Detect which cell encompasses the target text, then output its (X, Y) center coordinate. 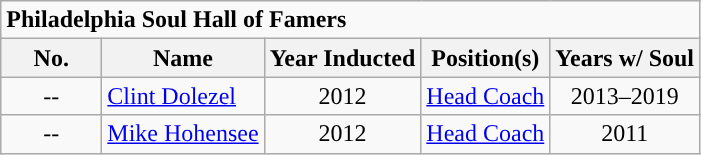
Position(s) (486, 58)
Philadelphia Soul Hall of Famers (350, 20)
No. (52, 58)
Name (183, 58)
Clint Dolezel (183, 96)
Year Inducted (342, 58)
Mike Hohensee (183, 134)
Years w/ Soul (625, 58)
2011 (625, 134)
2013–2019 (625, 96)
